Find where the given text appears and provide that cell's center as (X, Y) coordinate. 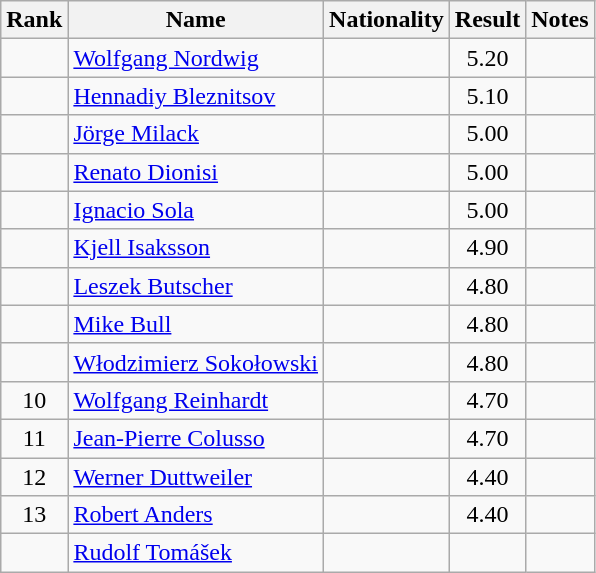
Hennadiy Bleznitsov (196, 96)
Ignacio Sola (196, 210)
Nationality (387, 20)
Notes (560, 20)
Wolfgang Nordwig (196, 58)
Result (487, 20)
Włodzimierz Sokołowski (196, 362)
5.20 (487, 58)
10 (34, 400)
Jörge Milack (196, 134)
Kjell Isaksson (196, 248)
13 (34, 515)
Name (196, 20)
Mike Bull (196, 324)
Rank (34, 20)
5.10 (487, 96)
Jean-Pierre Colusso (196, 438)
12 (34, 477)
11 (34, 438)
Renato Dionisi (196, 172)
Robert Anders (196, 515)
Wolfgang Reinhardt (196, 400)
Werner Duttweiler (196, 477)
Rudolf Tomášek (196, 553)
Leszek Butscher (196, 286)
4.90 (487, 248)
